From the cell containing the given text, extract its center point as [x, y] coordinate. 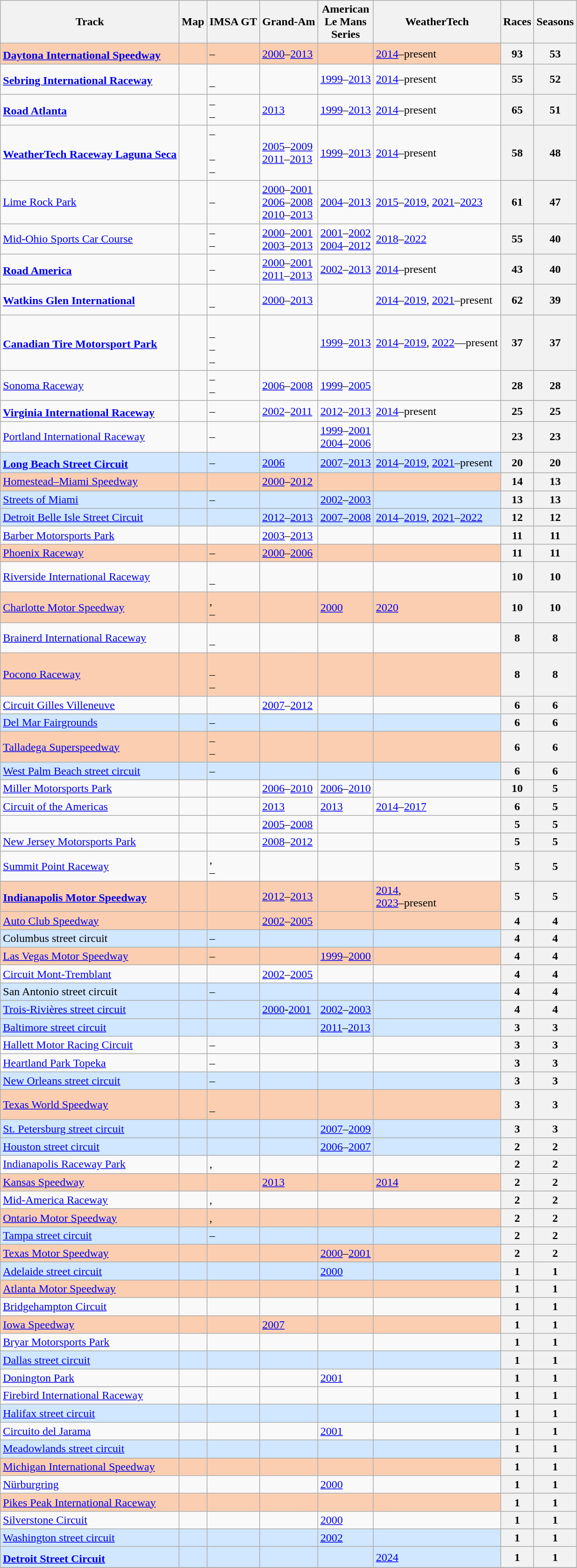
Kansas Speedway [90, 1182]
Tampa street circuit [90, 1235]
14 [518, 482]
Silverstone Circuit [90, 1520]
San Antonio street circuit [90, 992]
Adelaide street circuit [90, 1271]
IMSA GT [234, 22]
West Palm Beach street circuit [90, 771]
Talladega Superspeedway [90, 747]
Pocono Raceway [90, 675]
New Jersey Motorsports Park [90, 842]
Halifax street circuit [90, 1413]
Circuit of the Americas [90, 806]
2004–2013 [346, 202]
48 [555, 152]
1999–20012004–2006 [346, 436]
2000–20012006–20082010–2013 [289, 202]
Riverside International Raceway [90, 577]
Detroit Street Circuit [90, 1557]
Barber Motorsports Park [90, 535]
Portland International Raceway [90, 436]
2018–2022 [437, 239]
Atlanta Motor Speedway [90, 1289]
Pikes Peak International Raceway [90, 1502]
Miller Motorsports Park [90, 789]
2000–2012 [289, 482]
43 [518, 269]
Daytona International Speedway [90, 54]
1999–2000 [346, 956]
2007–2008 [346, 517]
2014,2023–present [437, 896]
New Orleans street circuit [90, 1081]
Brainerd International Raceway [90, 638]
62 [518, 300]
Firebird International Raceway [90, 1396]
2014–2017 [437, 806]
51 [555, 109]
Races [518, 22]
Charlotte Motor Speedway [90, 607]
Canadian Tire Motorsport Park [90, 343]
Mid-Ohio Sports Car Course [90, 239]
Meadowlands street circuit [90, 1449]
Circuit Gilles Villeneuve [90, 705]
2015–2019, 2021–2023 [437, 202]
Bryar Motorsports Park [90, 1342]
2014–2019, 2021–2022 [437, 517]
Michigan International Speedway [90, 1467]
2000–20012011–2013 [289, 269]
2000–2001 [346, 1253]
53 [555, 54]
WeatherTech [437, 22]
Hallett Motor Racing Circuit [90, 1045]
Nürburgring [90, 1484]
93 [518, 54]
2005–2008 [289, 824]
2020 [437, 607]
Trois-Rivières street circuit [90, 1010]
1999–2005 [346, 386]
Del Mar Fairgrounds [90, 723]
Texas Motor Speedway [90, 1253]
Bridgehampton Circuit [90, 1307]
Washington street circuit [90, 1538]
Detroit Belle Isle Street Circuit [90, 517]
Auto Club Speedway [90, 920]
WeatherTech Raceway Laguna Seca [90, 152]
Phoenix Raceway [90, 553]
Road America [90, 269]
Indianapolis Motor Speedway [90, 896]
58 [518, 152]
2024 [437, 1557]
2002–2011 [289, 411]
Donington Park [90, 1378]
Map [193, 22]
2008–2012 [289, 842]
Road Atlanta [90, 109]
2014–2019, 2022—present [437, 343]
Streets of Miami [90, 499]
65 [518, 109]
47 [555, 202]
St. Petersburg street circuit [90, 1129]
Ontario Motor Speedway [90, 1218]
Sonoma Raceway [90, 386]
2007 [289, 1325]
2000-2001 [289, 1010]
Sebring International Raceway [90, 79]
AmericanLe MansSeries [346, 22]
2007–2012 [289, 705]
2007–2009 [346, 1129]
Indianapolis Raceway Park [90, 1164]
Baltimore street circuit [90, 1027]
Lime Rock Park [90, 202]
Dallas street circuit [90, 1360]
Seasons [555, 22]
Texas World Speedway [90, 1105]
Heartland Park Topeka [90, 1063]
Las Vegas Motor Speedway [90, 956]
Grand-Am [289, 22]
61 [518, 202]
2000–2006 [289, 553]
Long Beach Street Circuit [90, 463]
2001–20022004–2012 [346, 239]
2011–2013 [346, 1027]
2007–2013 [346, 463]
Homestead–Miami Speedway [90, 482]
2000–20012003–2013 [289, 239]
Mid-America Raceway [90, 1200]
2005–20092011–2013 [289, 152]
Watkins Glen International [90, 300]
2014 [437, 1182]
2003–2013 [289, 535]
Columbus street circuit [90, 938]
Circuito del Jarama [90, 1431]
2006–2008 [289, 386]
39 [555, 300]
Circuit Mont-Tremblant [90, 974]
2006–2007 [346, 1147]
Summit Point Raceway [90, 866]
52 [555, 79]
Track [90, 22]
2006 [289, 463]
Houston street circuit [90, 1147]
Virginia International Raceway [90, 411]
Iowa Speedway [90, 1325]
2002–2013 [346, 269]
2002 [346, 1538]
